Detect which cell encompasses the target text, then output its (x, y) center coordinate. 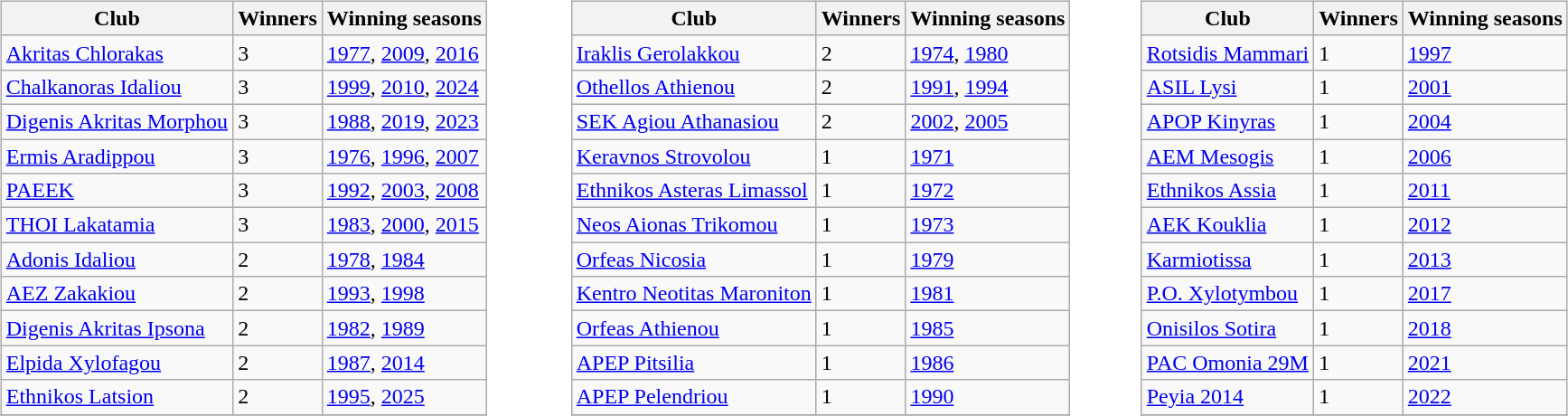
1997 (1485, 52)
APEP Pitsilia (694, 363)
APEP Pelendriou (694, 397)
1977, 2009, 2016 (404, 52)
1985 (988, 328)
2018 (1485, 328)
1972 (988, 191)
1986 (988, 363)
2022 (1485, 397)
1991, 1994 (988, 87)
1978, 1984 (404, 260)
Ethnikos Asteras Limassol (694, 191)
1988, 2019, 2023 (404, 121)
1993, 1998 (404, 294)
PAEEK (117, 191)
Kentro Neotitas Maroniton (694, 294)
1987, 2014 (404, 363)
APOP Kinyras (1227, 121)
Iraklis Gerolakkou (694, 52)
Adonis Idaliou (117, 260)
Peyia 2014 (1227, 397)
Digenis Akritas Morphou (117, 121)
2011 (1485, 191)
1973 (988, 225)
1999, 2010, 2024 (404, 87)
1995, 2025 (404, 397)
2017 (1485, 294)
Onisilos Sotira (1227, 328)
Digenis Akritas Ipsona (117, 328)
2021 (1485, 363)
Karmiotissa (1227, 260)
Ethnikos Latsion (117, 397)
Akritas Chlorakas (117, 52)
2001 (1485, 87)
Orfeas Athienou (694, 328)
Othellos Athienou (694, 87)
1990 (988, 397)
Keravnos Strovolou (694, 156)
2013 (1485, 260)
2012 (1485, 225)
SEK Agiou Athanasiou (694, 121)
Ermis Aradippou (117, 156)
AEM Mesogis (1227, 156)
THOI Lakatamia (117, 225)
1971 (988, 156)
PAC Omonia 29M (1227, 363)
Neos Aionas Trikomou (694, 225)
Elpida Xylofagou (117, 363)
1976, 1996, 2007 (404, 156)
AEZ Zakakiou (117, 294)
2004 (1485, 121)
Rotsidis Mammari (1227, 52)
1974, 1980 (988, 52)
1982, 1989 (404, 328)
1981 (988, 294)
Chalkanoras Idaliou (117, 87)
2006 (1485, 156)
Orfeas Nicosia (694, 260)
1983, 2000, 2015 (404, 225)
1979 (988, 260)
1992, 2003, 2008 (404, 191)
ASIL Lysi (1227, 87)
Ethnikos Assia (1227, 191)
2002, 2005 (988, 121)
AEK Kouklia (1227, 225)
P.O. Xylotymbou (1227, 294)
